Output the (X, Y) coordinate of the center of the cell containing the given text.  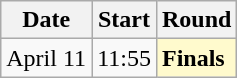
April 11 (46, 58)
Start (124, 20)
Date (46, 20)
Finals (196, 58)
Round (196, 20)
11:55 (124, 58)
